Capture the cell that displays the provided text and extract its [X, Y] central coordinate. 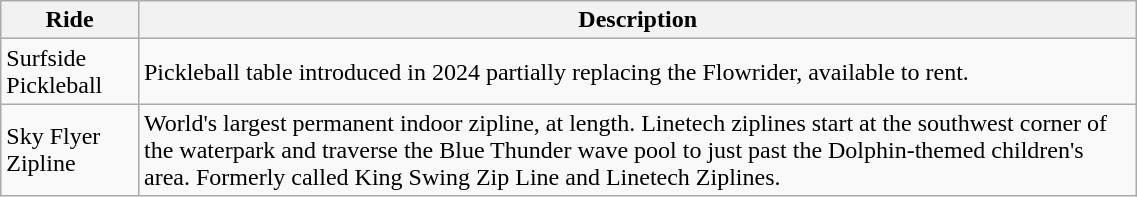
Description [637, 20]
Sky Flyer Zipline [70, 150]
Pickleball table introduced in 2024 partially replacing the Flowrider, available to rent. [637, 72]
Ride [70, 20]
Surfside Pickleball [70, 72]
